Find where the given text appears and provide that cell's center as [x, y] coordinate. 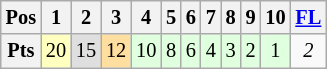
7 [211, 17]
20 [56, 51]
5 [171, 17]
9 [251, 17]
12 [116, 51]
FL [308, 17]
15 [86, 51]
Pos [21, 17]
Pts [21, 51]
